Locate the cell with the specified text and output its (X, Y) center coordinate. 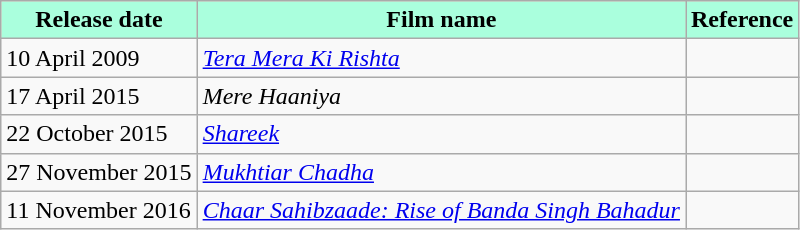
Mukhtiar Chadha (441, 172)
Chaar Sahibzaade: Rise of Banda Singh Bahadur (441, 210)
Mere Haaniya (441, 96)
11 November 2016 (99, 210)
Reference (742, 20)
10 April 2009 (99, 58)
17 April 2015 (99, 96)
Release date (99, 20)
Film name (441, 20)
Shareek (441, 134)
Tera Mera Ki Rishta (441, 58)
27 November 2015 (99, 172)
22 October 2015 (99, 134)
